Return [X, Y] of the center of cell containing provided text 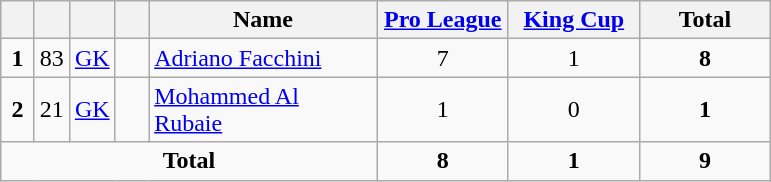
21 [52, 110]
0 [574, 110]
Mohammed Al Rubaie [264, 110]
Adriano Facchini [264, 58]
7 [442, 58]
83 [52, 58]
Name [264, 20]
King Cup [574, 20]
9 [704, 161]
Pro League [442, 20]
2 [18, 110]
